Return [x, y] of the center of cell containing provided text 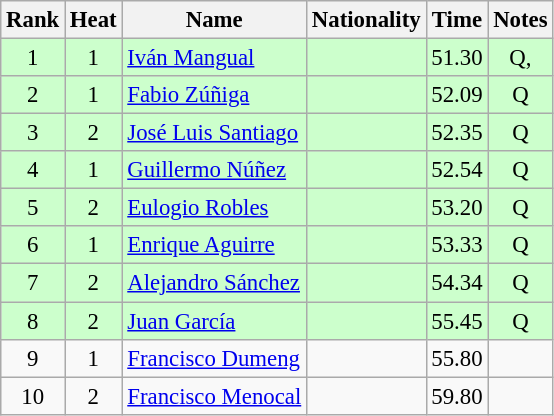
52.54 [457, 170]
Nationality [366, 20]
Francisco Dumeng [214, 358]
52.09 [457, 95]
54.34 [457, 283]
6 [33, 245]
53.33 [457, 245]
55.45 [457, 321]
Alejandro Sánchez [214, 283]
10 [33, 396]
Francisco Menocal [214, 396]
9 [33, 358]
Rank [33, 20]
53.20 [457, 208]
Name [214, 20]
52.35 [457, 133]
Fabio Zúñiga [214, 95]
55.80 [457, 358]
4 [33, 170]
Q, [520, 58]
Enrique Aguirre [214, 245]
59.80 [457, 396]
Guillermo Núñez [214, 170]
José Luis Santiago [214, 133]
5 [33, 208]
3 [33, 133]
Notes [520, 20]
Heat [94, 20]
Juan García [214, 321]
Iván Mangual [214, 58]
7 [33, 283]
Eulogio Robles [214, 208]
Time [457, 20]
51.30 [457, 58]
8 [33, 321]
